Output the [X, Y] coordinate of the center of the cell containing the given text.  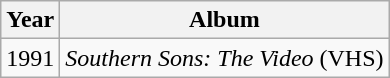
1991 [30, 58]
Album [224, 20]
Southern Sons: The Video (VHS) [224, 58]
Year [30, 20]
